From the cell containing the given text, extract its center point as (X, Y) coordinate. 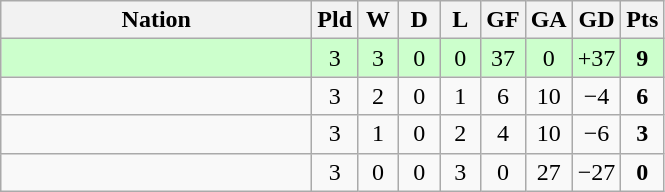
27 (548, 172)
−6 (596, 134)
−27 (596, 172)
GF (503, 20)
L (460, 20)
D (420, 20)
−4 (596, 96)
Pts (642, 20)
9 (642, 58)
4 (503, 134)
W (378, 20)
Pld (335, 20)
37 (503, 58)
Nation (156, 20)
GA (548, 20)
+37 (596, 58)
GD (596, 20)
